Identify which cell holds the provided text, then report its (X, Y) central coordinate. 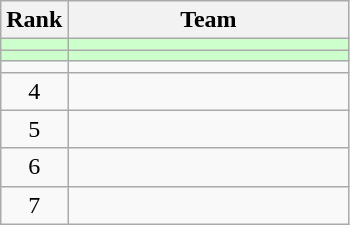
7 (34, 205)
5 (34, 129)
Team (208, 20)
6 (34, 167)
Rank (34, 20)
4 (34, 91)
